Search for the cell housing the specified text and yield its [X, Y] center coordinate. 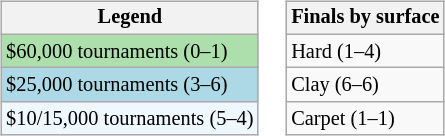
Carpet (1–1) [365, 119]
Finals by surface [365, 18]
Clay (6–6) [365, 85]
$25,000 tournaments (3–6) [130, 85]
$60,000 tournaments (0–1) [130, 51]
Legend [130, 18]
Hard (1–4) [365, 51]
$10/15,000 tournaments (5–4) [130, 119]
